Detect which cell encompasses the target text, then output its [x, y] center coordinate. 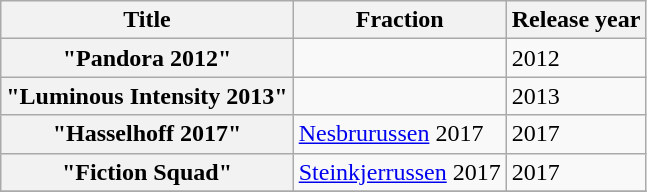
Title [147, 20]
2012 [576, 58]
"Fiction Squad" [147, 172]
Nesbrurussen 2017 [400, 134]
Steinkjerrussen 2017 [400, 172]
"Hasselhoff 2017" [147, 134]
2013 [576, 96]
"Pandora 2012" [147, 58]
Release year [576, 20]
"Luminous Intensity 2013" [147, 96]
Fraction [400, 20]
